Provide the [x, y] coordinate of the cell's center where the given text is located.  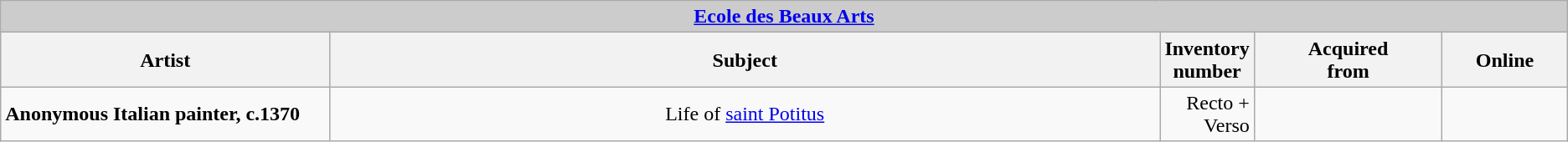
Inventorynumber [1207, 60]
Online [1505, 60]
Life of saint Potitus [745, 114]
Anonymous Italian painter, c.1370 [166, 114]
Artist [166, 60]
Recto + Verso [1207, 114]
Subject [745, 60]
Ecole des Beaux Arts [784, 17]
Acquiredfrom [1348, 60]
